Detect which cell encompasses the target text, then output its [x, y] center coordinate. 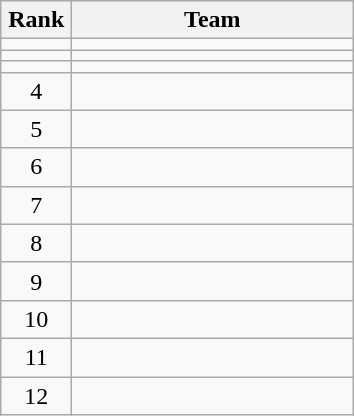
12 [36, 395]
4 [36, 91]
10 [36, 319]
Rank [36, 20]
Team [212, 20]
5 [36, 129]
9 [36, 281]
8 [36, 243]
6 [36, 167]
7 [36, 205]
11 [36, 357]
